For the text-containing cell, return its midpoint in [X, Y] coordinate format. 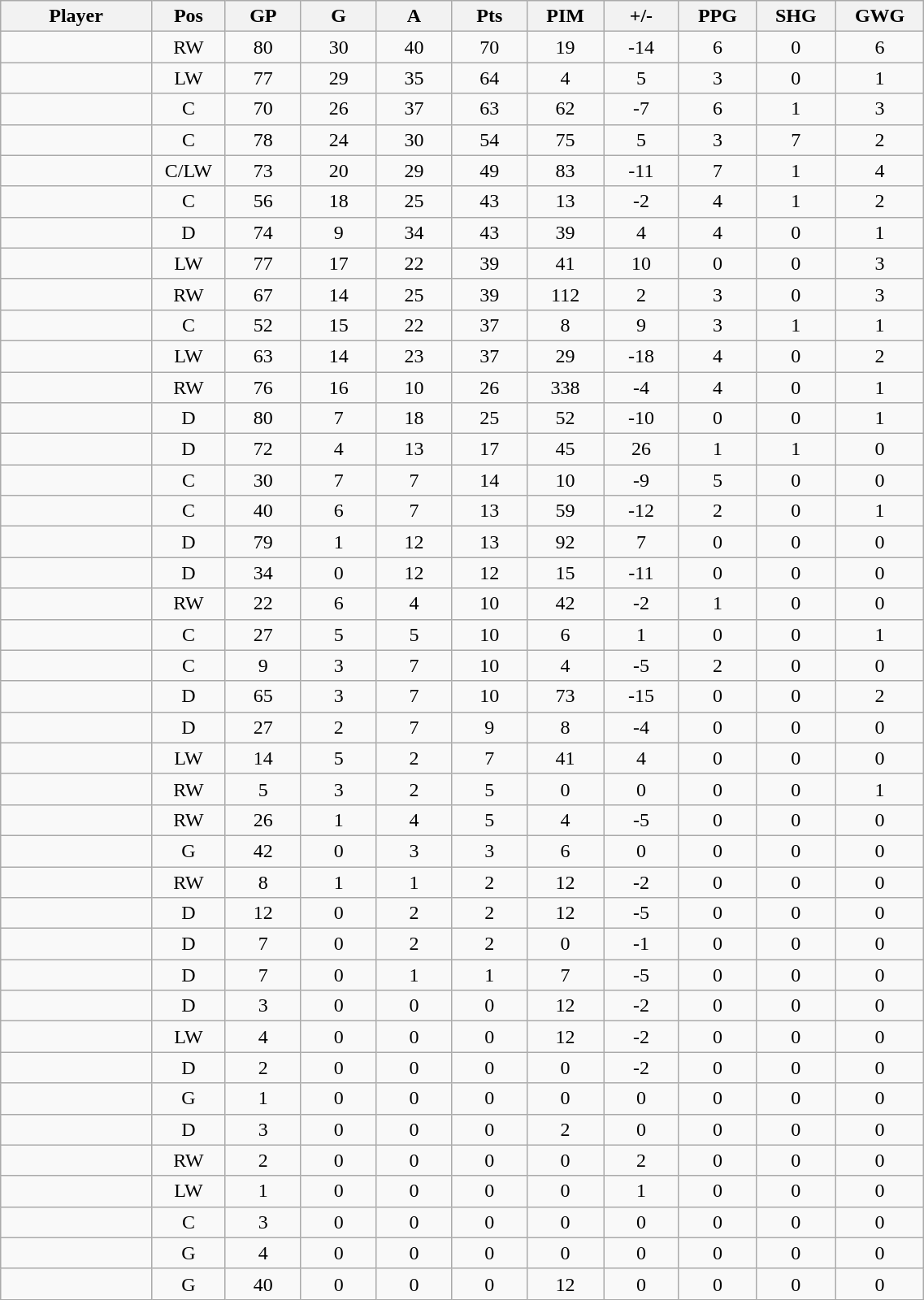
-15 [640, 696]
78 [263, 140]
-14 [640, 47]
PPG [717, 16]
72 [263, 449]
+/- [640, 16]
62 [566, 109]
79 [263, 542]
49 [489, 171]
GWG [879, 16]
Pos [189, 16]
56 [263, 201]
A [414, 16]
23 [414, 356]
-18 [640, 356]
-1 [640, 944]
83 [566, 171]
-7 [640, 109]
C/LW [189, 171]
PIM [566, 16]
64 [489, 78]
338 [566, 388]
45 [566, 449]
75 [566, 140]
76 [263, 388]
-10 [640, 418]
16 [338, 388]
Pts [489, 16]
65 [263, 696]
24 [338, 140]
20 [338, 171]
112 [566, 294]
67 [263, 294]
Player [76, 16]
59 [566, 511]
54 [489, 140]
19 [566, 47]
92 [566, 542]
SHG [796, 16]
35 [414, 78]
-9 [640, 480]
74 [263, 232]
-12 [640, 511]
GP [263, 16]
